Provide the (x, y) coordinate of the cell's center where the given text is located.  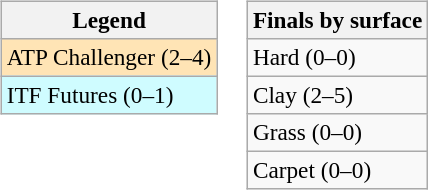
ITF Futures (0–1) (108, 95)
Finals by surface (337, 20)
Legend (108, 20)
Hard (0–0) (337, 57)
ATP Challenger (2–4) (108, 57)
Clay (2–5) (337, 95)
Grass (0–0) (337, 133)
Carpet (0–0) (337, 171)
